Detect which cell encompasses the target text, then output its (X, Y) center coordinate. 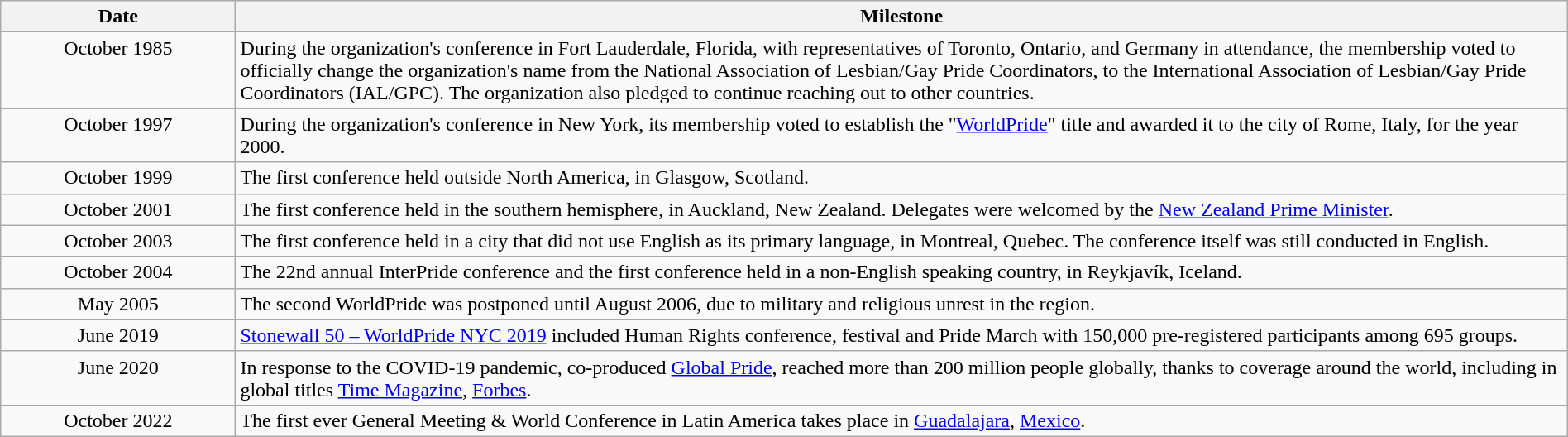
October 1985 (118, 70)
June 2020 (118, 377)
The first ever General Meeting & World Conference in Latin America takes place in Guadalajara, Mexico. (901, 420)
October 2022 (118, 420)
October 2003 (118, 241)
October 2004 (118, 272)
October 1999 (118, 178)
October 1997 (118, 136)
Date (118, 17)
Milestone (901, 17)
The 22nd annual InterPride conference and the first conference held in a non-English speaking country, in Reykjavík, Iceland. (901, 272)
May 2005 (118, 304)
June 2019 (118, 335)
The second WorldPride was postponed until August 2006, due to military and religious unrest in the region. (901, 304)
The first conference held in the southern hemisphere, in Auckland, New Zealand. Delegates were welcomed by the New Zealand Prime Minister. (901, 209)
The first conference held outside North America, in Glasgow, Scotland. (901, 178)
October 2001 (118, 209)
